Scan for the cell matching the given text and deliver its (X, Y) coordinate at center. 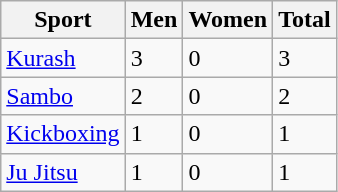
Women (228, 20)
Total (305, 20)
Ju Jitsu (63, 172)
Kurash (63, 58)
Men (154, 20)
Kickboxing (63, 134)
Sambo (63, 96)
Sport (63, 20)
